Extract the [X, Y] coordinate from the center of the cell holding the provided text.  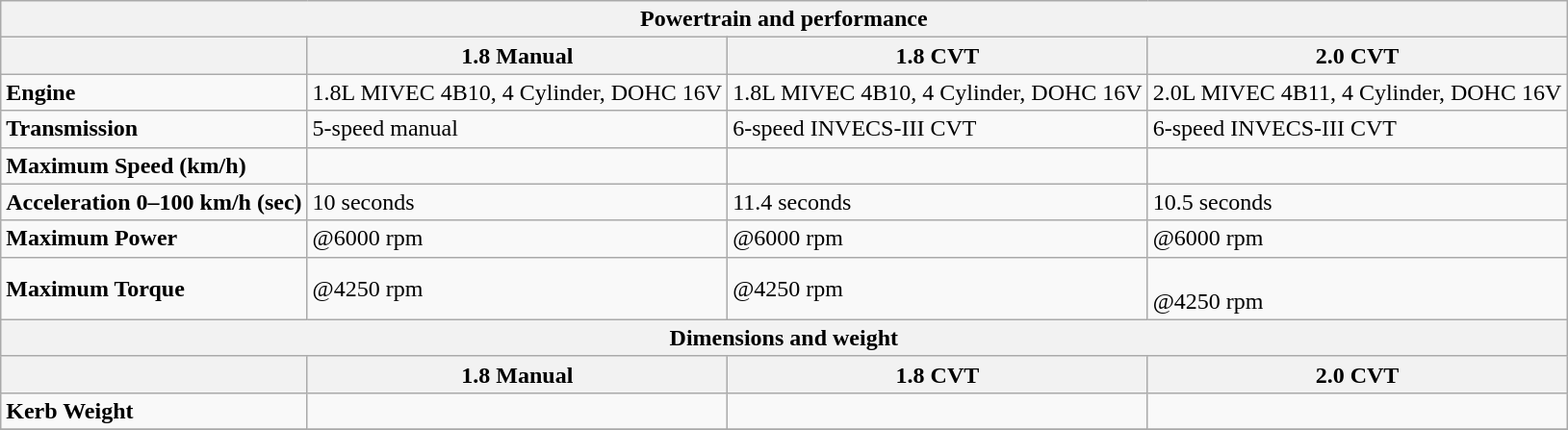
Engine [154, 92]
10.5 seconds [1357, 202]
11.4 seconds [938, 202]
Kerb Weight [154, 411]
2.0L MIVEC 4B11, 4 Cylinder, DOHC 16V [1357, 92]
5-speed manual [518, 129]
Dimensions and weight [784, 338]
Maximum Speed (km/h) [154, 165]
Transmission [154, 129]
Powertrain and performance [784, 19]
10 seconds [518, 202]
Maximum Power [154, 239]
Maximum Torque [154, 289]
Acceleration 0–100 km/h (sec) [154, 202]
